Provide the [x, y] coordinate of the cell's center where the given text is located.  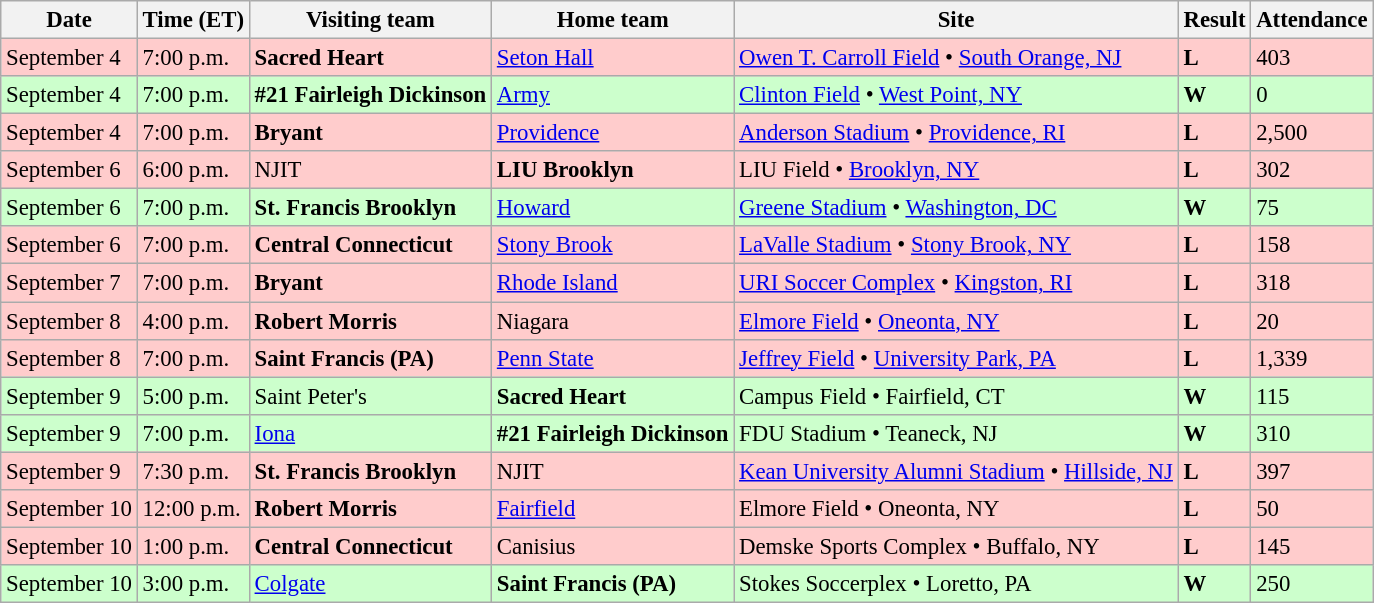
403 [1312, 58]
0 [1312, 95]
7:30 p.m. [193, 471]
LaValle Stadium • Stony Brook, NY [956, 245]
Penn State [613, 358]
Jeffrey Field • University Park, PA [956, 358]
Site [956, 20]
September 7 [69, 283]
Canisius [613, 546]
Stony Brook [613, 245]
Fairfield [613, 509]
Time (ET) [193, 20]
3:00 p.m. [193, 584]
Home team [613, 20]
Providence [613, 133]
250 [1312, 584]
20 [1312, 321]
302 [1312, 170]
145 [1312, 546]
5:00 p.m. [193, 396]
LIU Brooklyn [613, 170]
Greene Stadium • Washington, DC [956, 208]
2,500 [1312, 133]
Colgate [370, 584]
50 [1312, 509]
12:00 p.m. [193, 509]
Result [1214, 20]
Stokes Soccerplex • Loretto, PA [956, 584]
318 [1312, 283]
Attendance [1312, 20]
Clinton Field • West Point, NY [956, 95]
Kean University Alumni Stadium • Hillside, NJ [956, 471]
Saint Peter's [370, 396]
Campus Field • Fairfield, CT [956, 396]
Howard [613, 208]
Owen T. Carroll Field • South Orange, NJ [956, 58]
1:00 p.m. [193, 546]
75 [1312, 208]
6:00 p.m. [193, 170]
115 [1312, 396]
Seton Hall [613, 58]
1,339 [1312, 358]
158 [1312, 245]
LIU Field • Brooklyn, NY [956, 170]
Iona [370, 433]
397 [1312, 471]
4:00 p.m. [193, 321]
310 [1312, 433]
Visiting team [370, 20]
Anderson Stadium • Providence, RI [956, 133]
Date [69, 20]
URI Soccer Complex • Kingston, RI [956, 283]
Army [613, 95]
Niagara [613, 321]
FDU Stadium • Teaneck, NJ [956, 433]
Demske Sports Complex • Buffalo, NY [956, 546]
Rhode Island [613, 283]
